Search for the cell housing the specified text and yield its [X, Y] center coordinate. 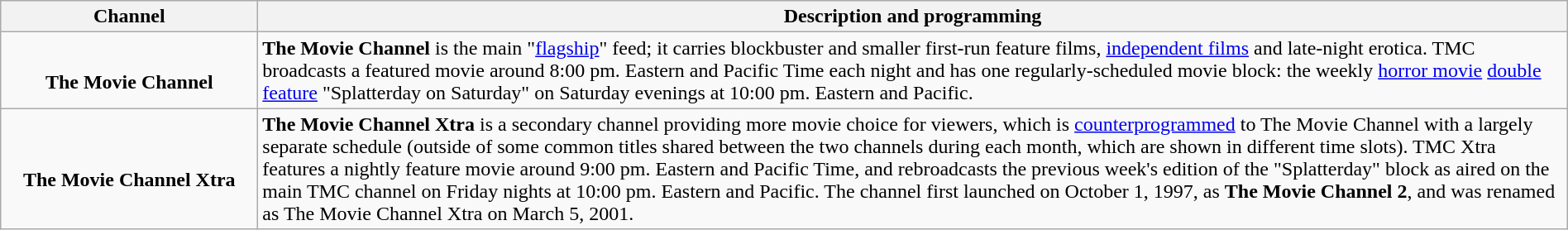
The Movie Channel [129, 70]
The Movie Channel Xtra [129, 169]
Description and programming [913, 17]
Channel [129, 17]
